Locate the cell with the specified text and output its [x, y] center coordinate. 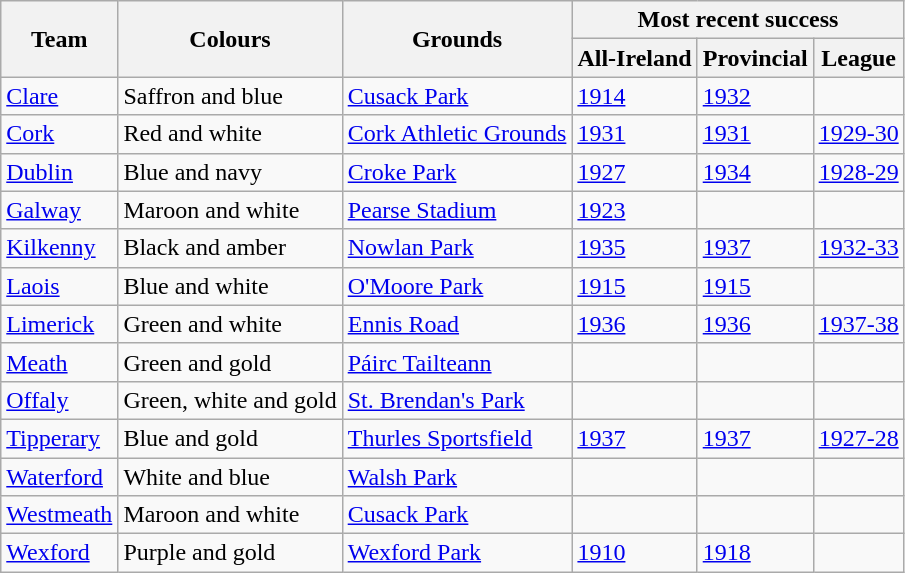
Offaly [60, 400]
Blue and white [230, 286]
Dublin [60, 172]
1923 [634, 210]
Meath [60, 362]
1910 [634, 553]
League [858, 58]
Westmeath [60, 515]
White and blue [230, 477]
Colours [230, 39]
Galway [60, 210]
Walsh Park [457, 477]
Green, white and gold [230, 400]
Croke Park [457, 172]
Cork Athletic Grounds [457, 134]
Ennis Road [457, 324]
Clare [60, 96]
1929-30 [858, 134]
All-Ireland [634, 58]
Provincial [755, 58]
Laois [60, 286]
1935 [634, 248]
1928-29 [858, 172]
Waterford [60, 477]
Most recent success [738, 20]
St. Brendan's Park [457, 400]
Limerick [60, 324]
Nowlan Park [457, 248]
Green and white [230, 324]
Wexford [60, 553]
Kilkenny [60, 248]
1914 [634, 96]
1918 [755, 553]
Wexford Park [457, 553]
Red and white [230, 134]
1932-33 [858, 248]
1927-28 [858, 438]
Blue and navy [230, 172]
O'Moore Park [457, 286]
1934 [755, 172]
Cork [60, 134]
Black and amber [230, 248]
Grounds [457, 39]
Pearse Stadium [457, 210]
Purple and gold [230, 553]
Tipperary [60, 438]
Team [60, 39]
1937-38 [858, 324]
Páirc Tailteann [457, 362]
Green and gold [230, 362]
1927 [634, 172]
1932 [755, 96]
Blue and gold [230, 438]
Thurles Sportsfield [457, 438]
Saffron and blue [230, 96]
